Pinpoint the cell where the given text exists, returning its [x, y] midpoint coordinate. 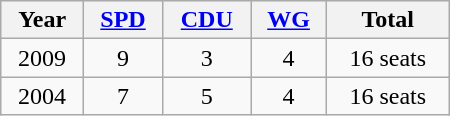
5 [207, 96]
Year [42, 20]
7 [124, 96]
CDU [207, 20]
9 [124, 58]
WG [288, 20]
SPD [124, 20]
3 [207, 58]
2009 [42, 58]
Total [388, 20]
2004 [42, 96]
